Scan for the cell matching the given text and deliver its [X, Y] coordinate at center. 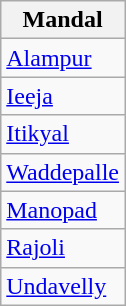
Alampur [63, 58]
Undavelly [63, 286]
Rajoli [63, 248]
Itikyal [63, 134]
Waddepalle [63, 172]
Mandal [63, 20]
Manopad [63, 210]
Ieeja [63, 96]
